Find where the given text appears and provide that cell's center as [X, Y] coordinate. 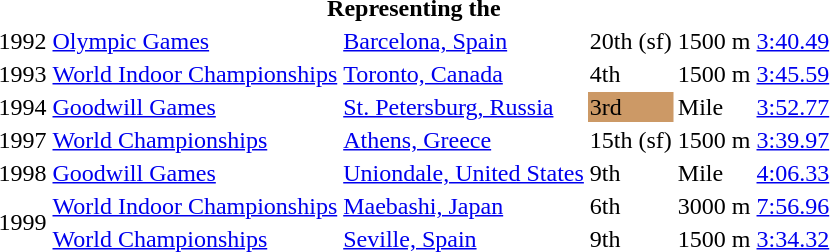
Athens, Greece [464, 140]
20th (sf) [630, 41]
4th [630, 74]
15th (sf) [630, 140]
Barcelona, Spain [464, 41]
World Championships [195, 140]
Maebashi, Japan [464, 206]
St. Petersburg, Russia [464, 107]
3rd [630, 107]
6th [630, 206]
Toronto, Canada [464, 74]
Uniondale, United States [464, 173]
3000 m [714, 206]
Olympic Games [195, 41]
9th [630, 173]
